Extract the (X, Y) coordinate from the center of the cell holding the provided text.  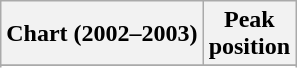
Peakposition (249, 34)
Chart (2002–2003) (102, 34)
